Identify which cell holds the provided text, then report its (x, y) central coordinate. 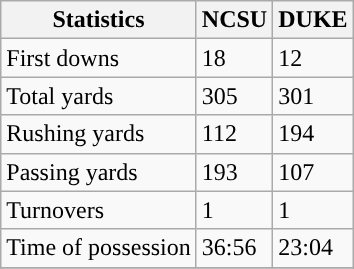
Total yards (99, 96)
Rushing yards (99, 134)
36:56 (234, 248)
NCSU (234, 20)
DUKE (313, 20)
305 (234, 96)
194 (313, 134)
193 (234, 172)
23:04 (313, 248)
301 (313, 96)
112 (234, 134)
Turnovers (99, 210)
12 (313, 58)
Passing yards (99, 172)
Statistics (99, 20)
18 (234, 58)
Time of possession (99, 248)
107 (313, 172)
First downs (99, 58)
